Return the (X, Y) coordinate for the center point of the cell that contains the specified text.  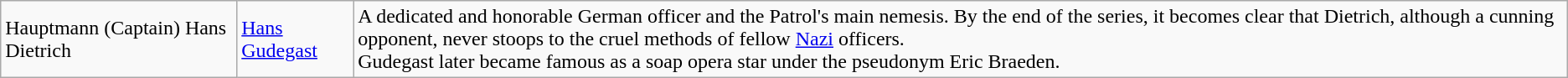
Hauptmann (Captain) Hans Dietrich (119, 39)
Hans Gudegast (295, 39)
